Pinpoint the cell where the given text exists, returning its [X, Y] midpoint coordinate. 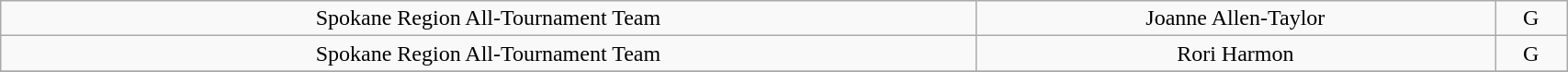
Rori Harmon [1235, 54]
Joanne Allen-Taylor [1235, 18]
